Pinpoint the cell where the given text exists, returning its (X, Y) midpoint coordinate. 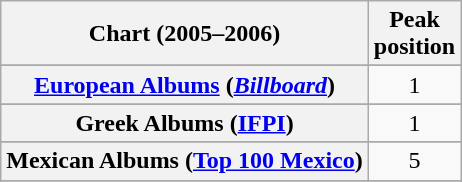
5 (414, 161)
Mexican Albums (Top 100 Mexico) (185, 161)
Peakposition (414, 34)
Chart (2005–2006) (185, 34)
European Albums (Billboard) (185, 85)
Greek Albums (IFPI) (185, 123)
